For the text-containing cell, return its midpoint in [x, y] coordinate format. 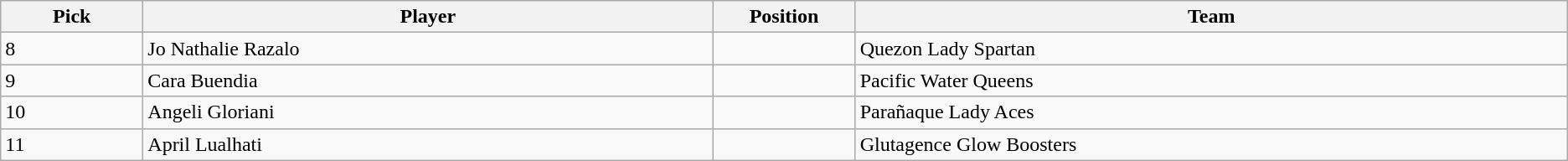
Player [428, 17]
Jo Nathalie Razalo [428, 49]
11 [72, 144]
Cara Buendia [428, 80]
Parañaque Lady Aces [1211, 112]
Team [1211, 17]
Position [784, 17]
Pick [72, 17]
10 [72, 112]
9 [72, 80]
8 [72, 49]
April Lualhati [428, 144]
Pacific Water Queens [1211, 80]
Angeli Gloriani [428, 112]
Glutagence Glow Boosters [1211, 144]
Quezon Lady Spartan [1211, 49]
